Return (X, Y) of the center of cell containing provided text 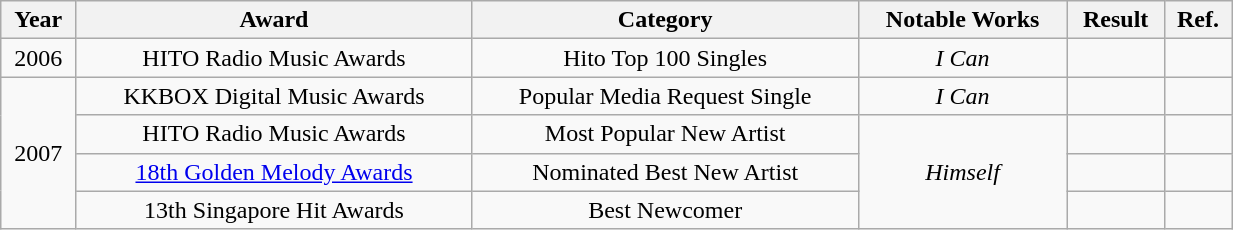
13th Singapore Hit Awards (274, 210)
Award (274, 20)
Notable Works (962, 20)
Popular Media Request Single (665, 96)
Category (665, 20)
KKBOX Digital Music Awards (274, 96)
Himself (962, 172)
Year (38, 20)
Result (1116, 20)
2007 (38, 153)
Ref. (1198, 20)
Most Popular New Artist (665, 134)
18th Golden Melody Awards (274, 172)
Hito Top 100 Singles (665, 58)
Nominated Best New Artist (665, 172)
Best Newcomer (665, 210)
2006 (38, 58)
